Return [X, Y] of the center of cell containing provided text 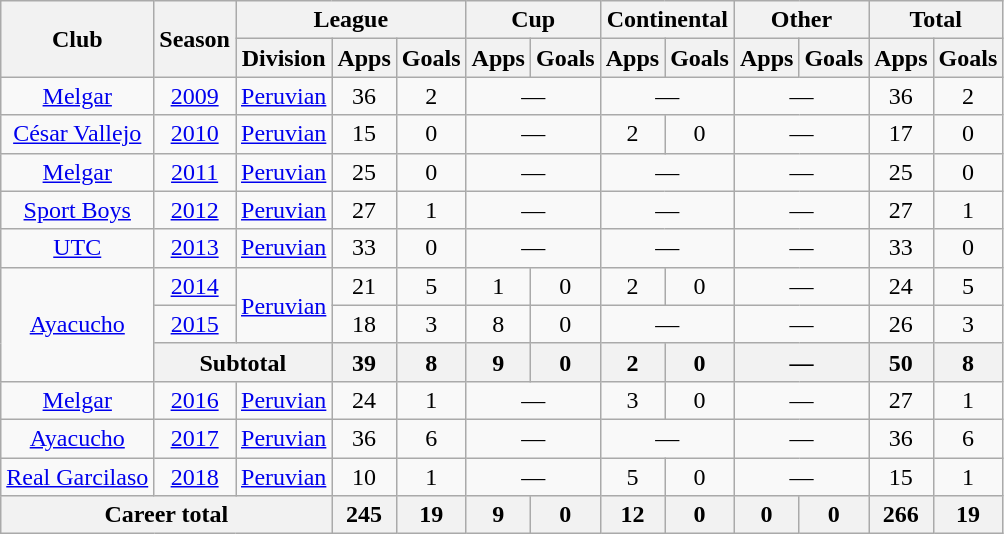
2015 [195, 324]
266 [901, 515]
18 [364, 324]
Division [284, 58]
10 [364, 477]
Subtotal [243, 362]
Real Garcilaso [78, 477]
2013 [195, 248]
Continental [667, 20]
12 [632, 515]
245 [364, 515]
2009 [195, 96]
Total [936, 20]
2014 [195, 286]
2016 [195, 400]
Other [801, 20]
26 [901, 324]
2012 [195, 210]
17 [901, 134]
2017 [195, 438]
21 [364, 286]
2010 [195, 134]
César Vallejo [78, 134]
2018 [195, 477]
2011 [195, 172]
Season [195, 39]
Career total [166, 515]
League [352, 20]
Club [78, 39]
UTC [78, 248]
Cup [533, 20]
39 [364, 362]
50 [901, 362]
Sport Boys [78, 210]
